Provide the [X, Y] coordinate of the cell's center where the given text is located.  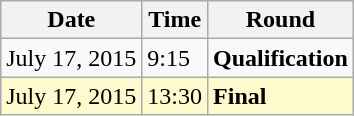
9:15 [175, 58]
Qualification [281, 58]
Date [72, 20]
13:30 [175, 96]
Round [281, 20]
Final [281, 96]
Time [175, 20]
